Output the (x, y) coordinate of the center of the cell containing the given text.  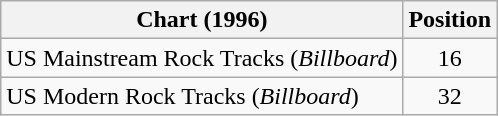
US Mainstream Rock Tracks (Billboard) (202, 58)
US Modern Rock Tracks (Billboard) (202, 96)
32 (450, 96)
Chart (1996) (202, 20)
Position (450, 20)
16 (450, 58)
